Detect which cell encompasses the target text, then output its (x, y) center coordinate. 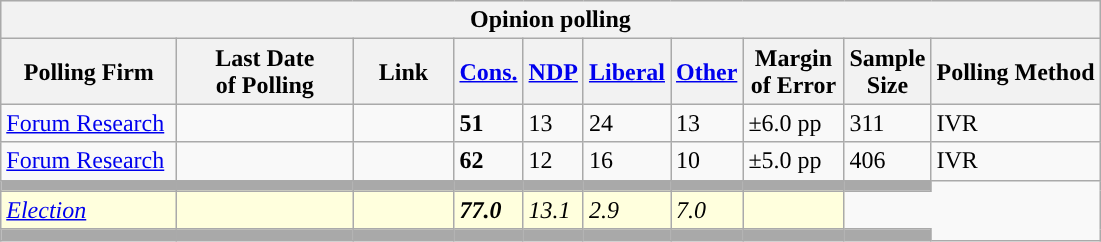
12 (553, 161)
406 (888, 161)
Election (89, 210)
Other (706, 72)
±6.0 pp (794, 123)
16 (626, 161)
7.0 (706, 210)
2.9 (626, 210)
10 (706, 161)
Liberal (626, 72)
24 (626, 123)
51 (488, 123)
13.1 (553, 210)
Opinion polling (550, 20)
311 (888, 123)
62 (488, 161)
Polling Method (1016, 72)
Link (404, 72)
Marginof Error (794, 72)
±5.0 pp (794, 161)
SampleSize (888, 72)
77.0 (488, 210)
Polling Firm (89, 72)
Cons. (488, 72)
NDP (553, 72)
Last Dateof Polling (265, 72)
